Detect which cell encompasses the target text, then output its (x, y) center coordinate. 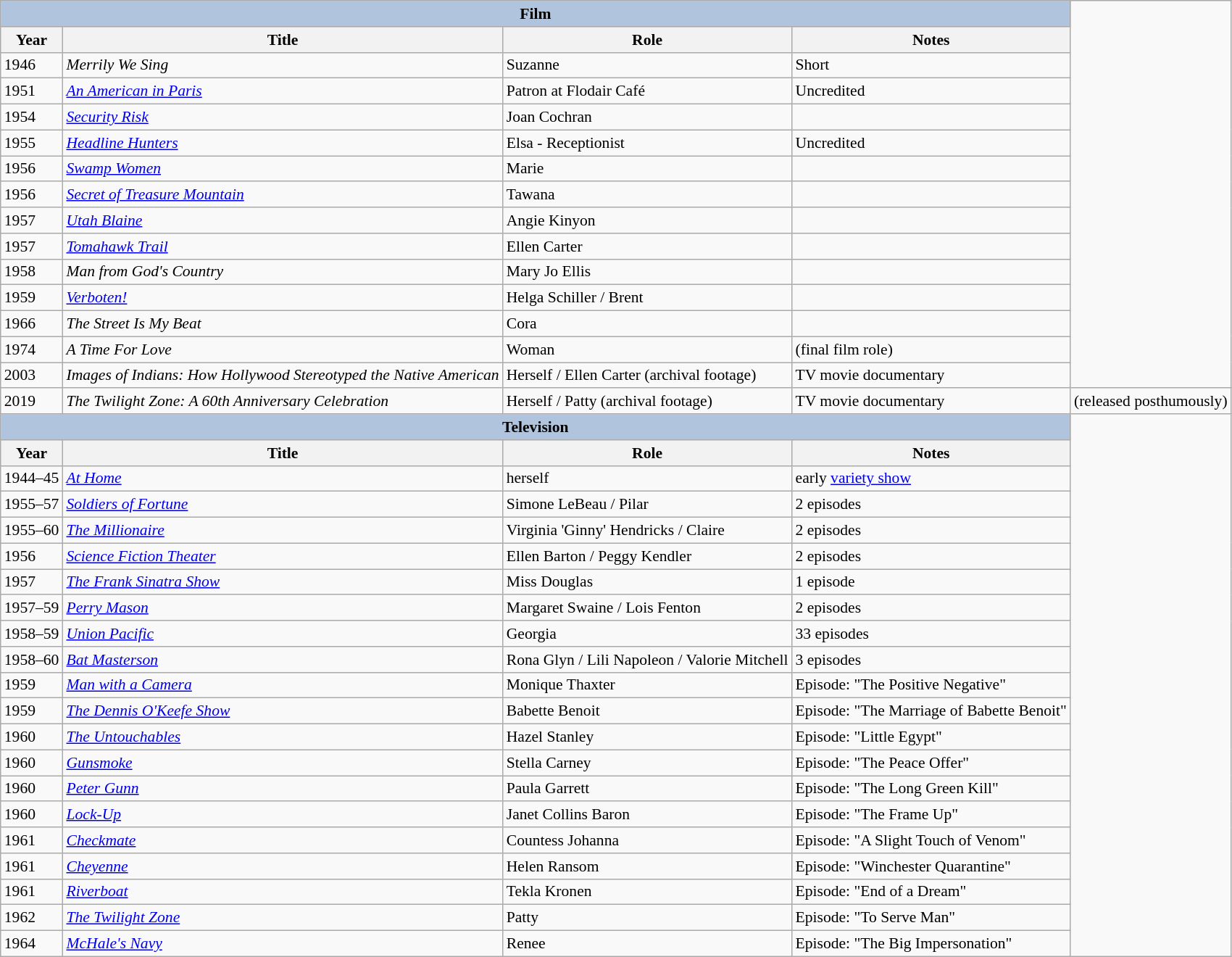
Woman (648, 349)
Elsa - Receptionist (648, 143)
Simone LeBeau / Pilar (648, 505)
2003 (32, 376)
Marie (648, 169)
1966 (32, 324)
1957–59 (32, 608)
The Untouchables (283, 737)
Riverboat (283, 892)
Helen Ransom (648, 866)
Paula Garrett (648, 789)
Lock-Up (283, 815)
The Frank Sinatra Show (283, 582)
Ellen Carter (648, 246)
Mary Jo Ellis (648, 272)
1946 (32, 65)
Episode: "To Serve Man" (931, 918)
1 episode (931, 582)
Secret of Treasure Mountain (283, 195)
Union Pacific (283, 634)
Peter Gunn (283, 789)
The Street Is My Beat (283, 324)
Countess Johanna (648, 840)
Science Fiction Theater (283, 556)
Tekla Kronen (648, 892)
Renee (648, 944)
McHale's Navy (283, 944)
Hazel Stanley (648, 737)
Janet Collins Baron (648, 815)
The Dennis O'Keefe Show (283, 711)
(released posthumously) (1151, 402)
1955 (32, 143)
Episode: "The Marriage of Babette Benoit" (931, 711)
Checkmate (283, 840)
1964 (32, 944)
Man from God's Country (283, 272)
Episode: "The Big Impersonation" (931, 944)
3 episodes (931, 660)
Ellen Barton / Peggy Kendler (648, 556)
Bat Masterson (283, 660)
Tawana (648, 195)
1958–60 (32, 660)
A Time For Love (283, 349)
Episode: "A Slight Touch of Venom" (931, 840)
Man with a Camera (283, 685)
Cora (648, 324)
Patty (648, 918)
2019 (32, 402)
Utah Blaine (283, 220)
1955–57 (32, 505)
early variety show (931, 478)
1958 (32, 272)
Episode: "The Frame Up" (931, 815)
Herself / Patty (archival footage) (648, 402)
The Millionaire (283, 531)
Herself / Ellen Carter (archival footage) (648, 376)
1958–59 (32, 634)
An American in Paris (283, 91)
Virginia 'Ginny' Hendricks / Claire (648, 531)
Soldiers of Fortune (283, 505)
Suzanne (648, 65)
Stella Carney (648, 763)
Patron at Flodair Café (648, 91)
Episode: "Winchester Quarantine" (931, 866)
Georgia (648, 634)
Margaret Swaine / Lois Fenton (648, 608)
Security Risk (283, 117)
1974 (32, 349)
Episode: "The Peace Offer" (931, 763)
Perry Mason (283, 608)
The Twilight Zone (283, 918)
Episode: "End of a Dream" (931, 892)
Images of Indians: How Hollywood Stereotyped the Native American (283, 376)
herself (648, 478)
1944–45 (32, 478)
Short (931, 65)
Babette Benoit (648, 711)
Merrily We Sing (283, 65)
Miss Douglas (648, 582)
1954 (32, 117)
At Home (283, 478)
Film (536, 14)
1962 (32, 918)
(final film role) (931, 349)
Cheyenne (283, 866)
Angie Kinyon (648, 220)
Episode: "The Long Green Kill" (931, 789)
Helga Schiller / Brent (648, 298)
Verboten! (283, 298)
Monique Thaxter (648, 685)
Swamp Women (283, 169)
Episode: "The Positive Negative" (931, 685)
1955–60 (32, 531)
33 episodes (931, 634)
Episode: "Little Egypt" (931, 737)
Joan Cochran (648, 117)
Tomahawk Trail (283, 246)
1951 (32, 91)
Rona Glyn / Lili Napoleon / Valorie Mitchell (648, 660)
Television (536, 427)
Gunsmoke (283, 763)
Headline Hunters (283, 143)
The Twilight Zone: A 60th Anniversary Celebration (283, 402)
